Locate the cell with the specified text and output its (X, Y) center coordinate. 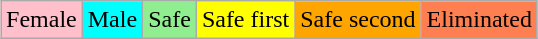
Safe (170, 20)
Male (112, 20)
Female (42, 20)
Safe second (358, 20)
Eliminated (479, 20)
Safe first (245, 20)
